Scan for the cell matching the given text and deliver its (x, y) coordinate at center. 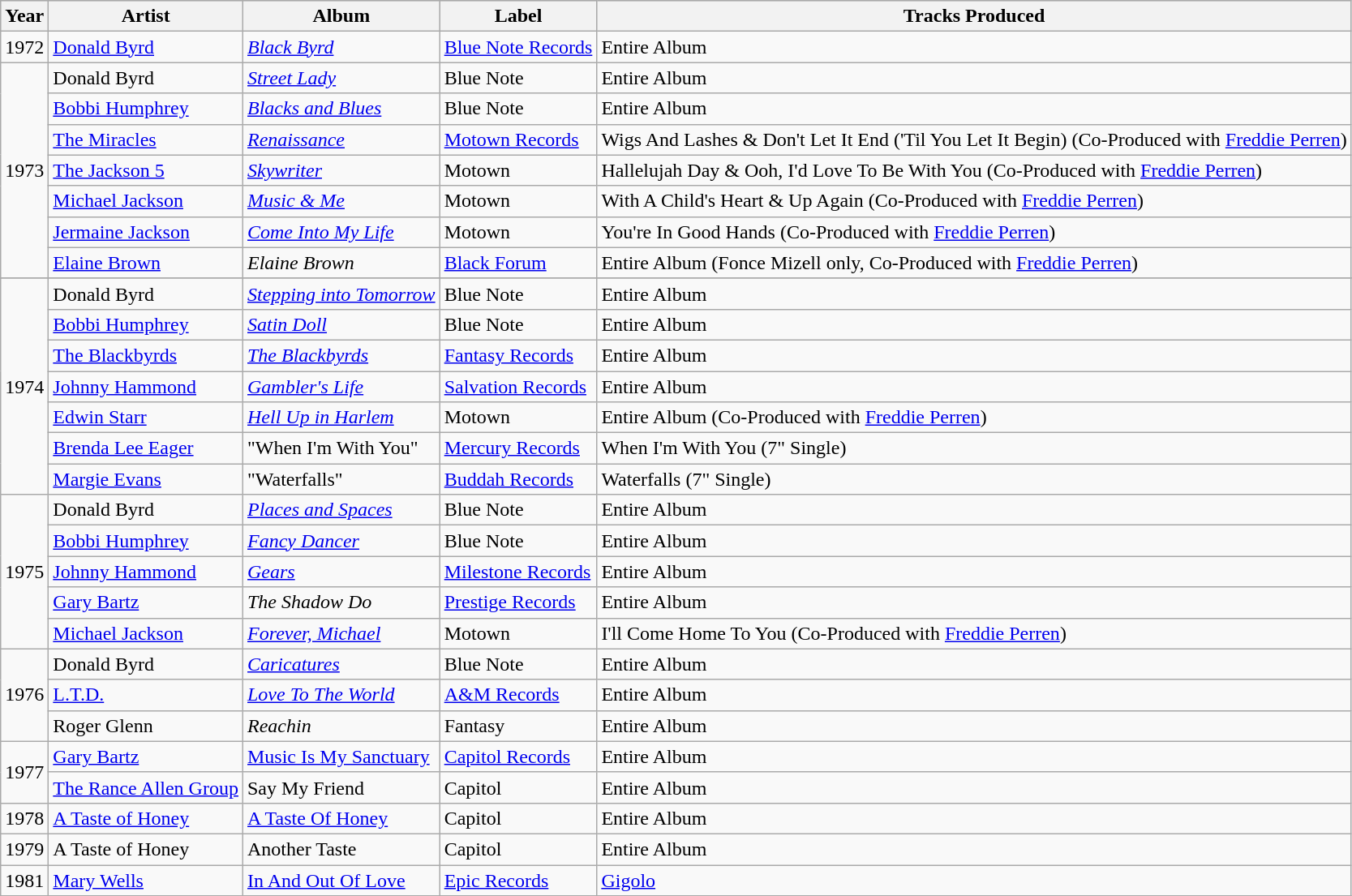
Margie Evans (146, 479)
Love To The World (341, 695)
Say My Friend (341, 787)
Renaissance (341, 139)
1978 (24, 818)
1974 (24, 386)
Artist (146, 16)
1976 (24, 695)
The Shadow Do (341, 602)
Gears (341, 572)
Wigs And Lashes & Don't Let It End ('Til You Let It Begin) (Co-Produced with Freddie Perren) (974, 139)
Epic Records (518, 880)
Fancy Dancer (341, 541)
The Jackson 5 (146, 170)
Roger Glenn (146, 726)
Capitol Records (518, 757)
1975 (24, 572)
Album (341, 16)
With A Child's Heart & Up Again (Co-Produced with Freddie Perren) (974, 201)
Skywriter (341, 170)
Salvation Records (518, 387)
Come Into My Life (341, 232)
1977 (24, 772)
When I'm With You (7" Single) (974, 448)
Music Is My Sanctuary (341, 757)
Mary Wells (146, 880)
Forever, Michael (341, 633)
Prestige Records (518, 602)
Another Taste (341, 849)
In And Out Of Love (341, 880)
Tracks Produced (974, 16)
Brenda Lee Eager (146, 448)
Hell Up in Harlem (341, 418)
The Miracles (146, 139)
1972 (24, 47)
Edwin Starr (146, 418)
A&M Records (518, 695)
Blacks and Blues (341, 109)
I'll Come Home To You (Co-Produced with Freddie Perren) (974, 633)
Gigolo (974, 880)
Milestone Records (518, 572)
You're In Good Hands (Co-Produced with Freddie Perren) (974, 232)
Motown Records (518, 139)
Buddah Records (518, 479)
Gambler's Life (341, 387)
Hallelujah Day & Ooh, I'd Love To Be With You (Co-Produced with Freddie Perren) (974, 170)
"When I'm With You" (341, 448)
Entire Album (Co-Produced with Freddie Perren) (974, 418)
Places and Spaces (341, 510)
The Rance Allen Group (146, 787)
Black Forum (518, 263)
Fantasy (518, 726)
Waterfalls (7" Single) (974, 479)
Jermaine Jackson (146, 232)
1973 (24, 170)
L.T.D. (146, 695)
Satin Doll (341, 324)
Street Lady (341, 78)
Caricatures (341, 664)
Entire Album (Fonce Mizell only, Co-Produced with Freddie Perren) (974, 263)
1981 (24, 880)
Fantasy Records (518, 355)
A Taste Of Honey (341, 818)
Reachin (341, 726)
1979 (24, 849)
Music & Me (341, 201)
Year (24, 16)
Stepping into Tomorrow (341, 294)
Blue Note Records (518, 47)
"Waterfalls" (341, 479)
Label (518, 16)
Mercury Records (518, 448)
Black Byrd (341, 47)
